Return [x, y] of the center of cell containing provided text 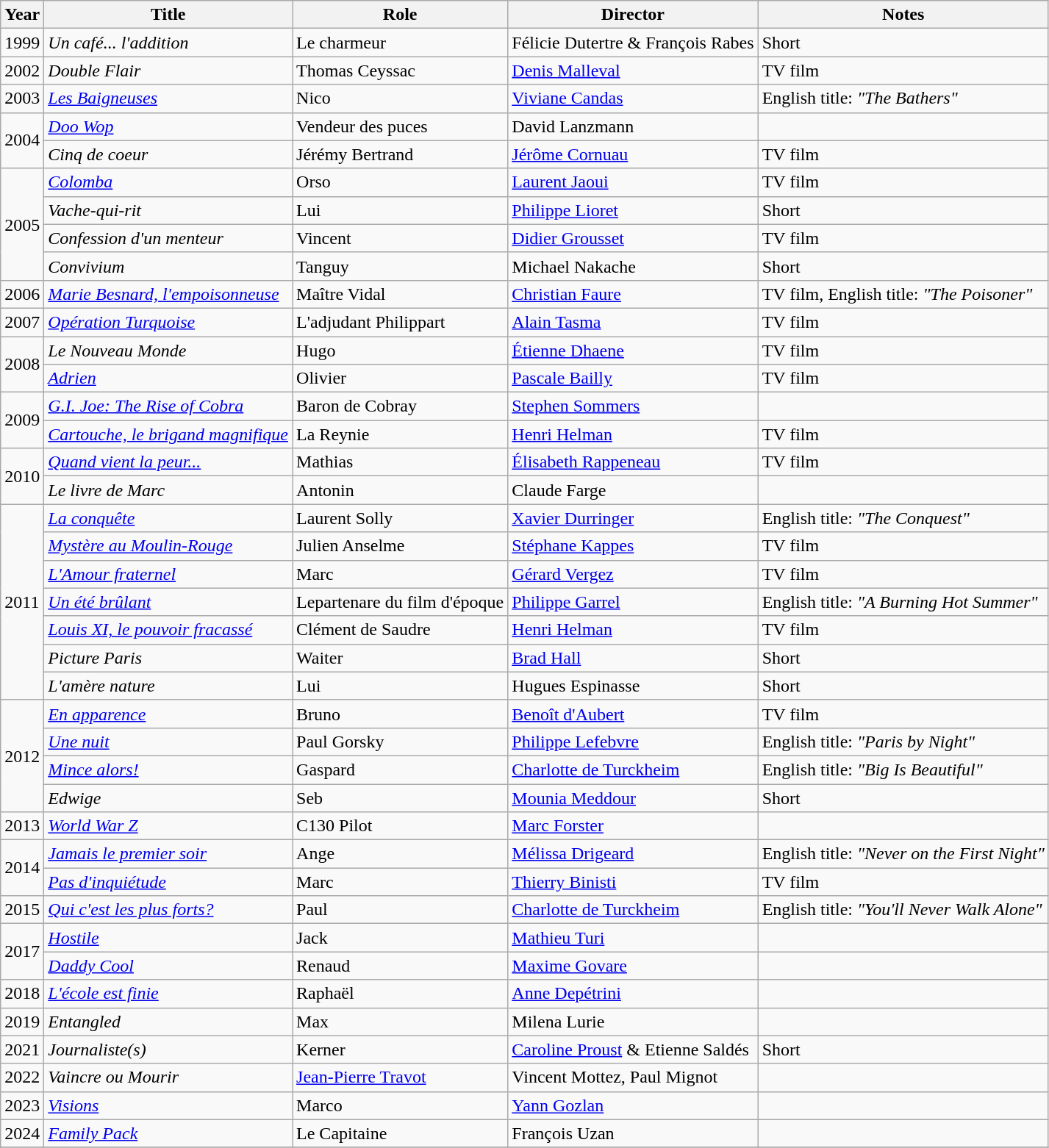
Paul Gorsky [400, 742]
Entangled [168, 1022]
English title: "The Conquest" [903, 518]
2008 [22, 365]
Gérard Vergez [633, 574]
Vaincre ou Mourir [168, 1077]
Les Baigneuses [168, 98]
Brad Hall [633, 658]
Didier Grousset [633, 238]
Xavier Durringer [633, 518]
Olivier [400, 379]
2021 [22, 1050]
Cinq de coeur [168, 154]
Étienne Dhaene [633, 351]
Alain Tasma [633, 322]
Le livre de Marc [168, 490]
2019 [22, 1022]
Baron de Cobray [400, 406]
Viviane Candas [633, 98]
Raphaël [400, 994]
Élisabeth Rappeneau [633, 462]
Maxime Govare [633, 966]
Mélissa Drigeard [633, 854]
Yann Gozlan [633, 1105]
C130 Pilot [400, 826]
Convivium [168, 266]
Stéphane Kappes [633, 546]
David Lanzmann [633, 126]
Tanguy [400, 266]
Christian Faure [633, 294]
Julien Anselme [400, 546]
Mathieu Turi [633, 938]
TV film, English title: "The Poisoner" [903, 294]
Michael Nakache [633, 266]
Nico [400, 98]
Visions [168, 1105]
Le Nouveau Monde [168, 351]
Opération Turquoise [168, 322]
2010 [22, 476]
Un café... l'addition [168, 43]
Jamais le premier soir [168, 854]
English title: "Big Is Beautiful" [903, 769]
Caroline Proust & Etienne Saldés [633, 1050]
Picture Paris [168, 658]
English title: "Paris by Night" [903, 742]
2024 [22, 1133]
2014 [22, 868]
Confession d'un menteur [168, 238]
Mathias [400, 462]
Stephen Sommers [633, 406]
2015 [22, 910]
Un été brûlant [168, 602]
Philippe Lioret [633, 210]
Max [400, 1022]
English title: "The Bathers" [903, 98]
Title [168, 15]
2023 [22, 1105]
Qui c'est les plus forts? [168, 910]
Quand vient la peur... [168, 462]
Double Flair [168, 71]
Adrien [168, 379]
Notes [903, 15]
Hugues Espinasse [633, 686]
2017 [22, 952]
L'amère nature [168, 686]
Pas d'inquiétude [168, 882]
G.I. Joe: The Rise of Cobra [168, 406]
Hugo [400, 351]
Paul [400, 910]
Philippe Lefebvre [633, 742]
Director [633, 15]
Role [400, 15]
Renaud [400, 966]
L'Amour fraternel [168, 574]
2018 [22, 994]
Colomba [168, 182]
Laurent Solly [400, 518]
Vincent [400, 238]
2006 [22, 294]
Mince alors! [168, 769]
Year [22, 15]
Jérémy Bertrand [400, 154]
Doo Wop [168, 126]
Daddy Cool [168, 966]
Cartouche, le brigand magnifique [168, 434]
Family Pack [168, 1133]
Mystère au Moulin-Rouge [168, 546]
Félicie Dutertre & François Rabes [633, 43]
English title: "You'll Never Walk Alone" [903, 910]
Jérôme Cornuau [633, 154]
Hostile [168, 938]
Jean-Pierre Travot [400, 1077]
2007 [22, 322]
Benoît d'Aubert [633, 714]
World War Z [168, 826]
Maître Vidal [400, 294]
Claude Farge [633, 490]
Anne Depétrini [633, 994]
Laurent Jaoui [633, 182]
Waiter [400, 658]
Kerner [400, 1050]
2022 [22, 1077]
English title: "Never on the First Night" [903, 854]
Le charmeur [400, 43]
La conquête [168, 518]
Mounia Meddour [633, 797]
Thomas Ceyssac [400, 71]
Edwige [168, 797]
Le Capitaine [400, 1133]
2013 [22, 826]
2003 [22, 98]
Lepartenare du film d'époque [400, 602]
Pascale Bailly [633, 379]
L'adjudant Philippart [400, 322]
English title: "A Burning Hot Summer" [903, 602]
Antonin [400, 490]
Marc Forster [633, 826]
Thierry Binisti [633, 882]
La Reynie [400, 434]
Vache-qui-rit [168, 210]
Vincent Mottez, Paul Mignot [633, 1077]
Bruno [400, 714]
2002 [22, 71]
Milena Lurie [633, 1022]
L'école est finie [168, 994]
Louis XI, le pouvoir fracassé [168, 630]
Seb [400, 797]
En apparence [168, 714]
2009 [22, 420]
1999 [22, 43]
2011 [22, 602]
Une nuit [168, 742]
Clément de Saudre [400, 630]
Denis Malleval [633, 71]
Marco [400, 1105]
Journaliste(s) [168, 1050]
Ange [400, 854]
2005 [22, 224]
Jack [400, 938]
2012 [22, 756]
Marie Besnard, l'empoisonneuse [168, 294]
Vendeur des puces [400, 126]
François Uzan [633, 1133]
2004 [22, 140]
Orso [400, 182]
Philippe Garrel [633, 602]
Gaspard [400, 769]
